Scan for the cell matching the given text and deliver its (x, y) coordinate at center. 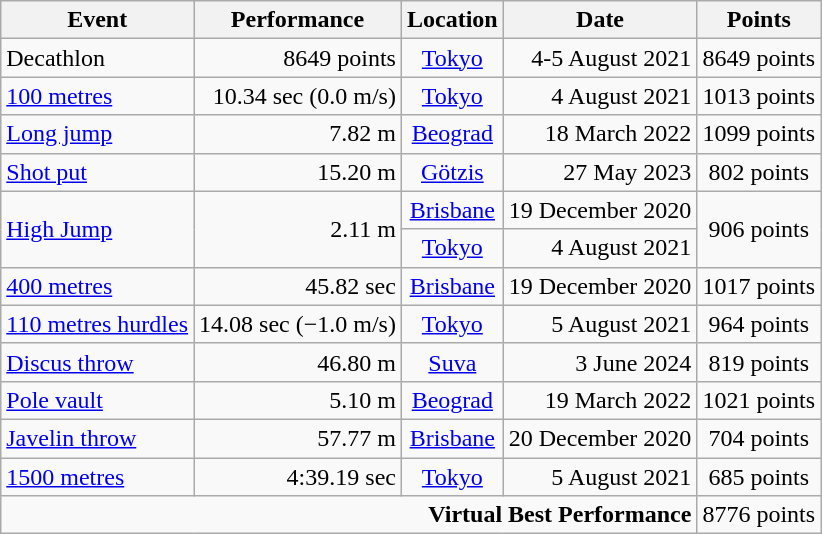
3 June 2024 (600, 362)
Pole vault (98, 400)
57.77 m (298, 438)
10.34 sec (0.0 m/s) (298, 96)
704 points (759, 438)
19 March 2022 (600, 400)
Shot put (98, 172)
5.10 m (298, 400)
1099 points (759, 134)
15.20 m (298, 172)
Performance (298, 20)
1500 metres (98, 477)
Event (98, 20)
100 metres (98, 96)
Location (452, 20)
2.11 m (298, 229)
18 March 2022 (600, 134)
20 December 2020 (600, 438)
Discus throw (98, 362)
1021 points (759, 400)
964 points (759, 324)
400 metres (98, 286)
Date (600, 20)
685 points (759, 477)
4:39.19 sec (298, 477)
Virtual Best Performance (349, 515)
4-5 August 2021 (600, 58)
110 metres hurdles (98, 324)
Götzis (452, 172)
Long jump (98, 134)
8776 points (759, 515)
Suva (452, 362)
1017 points (759, 286)
46.80 m (298, 362)
7.82 m (298, 134)
14.08 sec (−1.0 m/s) (298, 324)
Decathlon (98, 58)
45.82 sec (298, 286)
27 May 2023 (600, 172)
Points (759, 20)
Javelin throw (98, 438)
802 points (759, 172)
1013 points (759, 96)
906 points (759, 229)
High Jump (98, 229)
819 points (759, 362)
